Pinpoint the cell where the given text exists, returning its (x, y) midpoint coordinate. 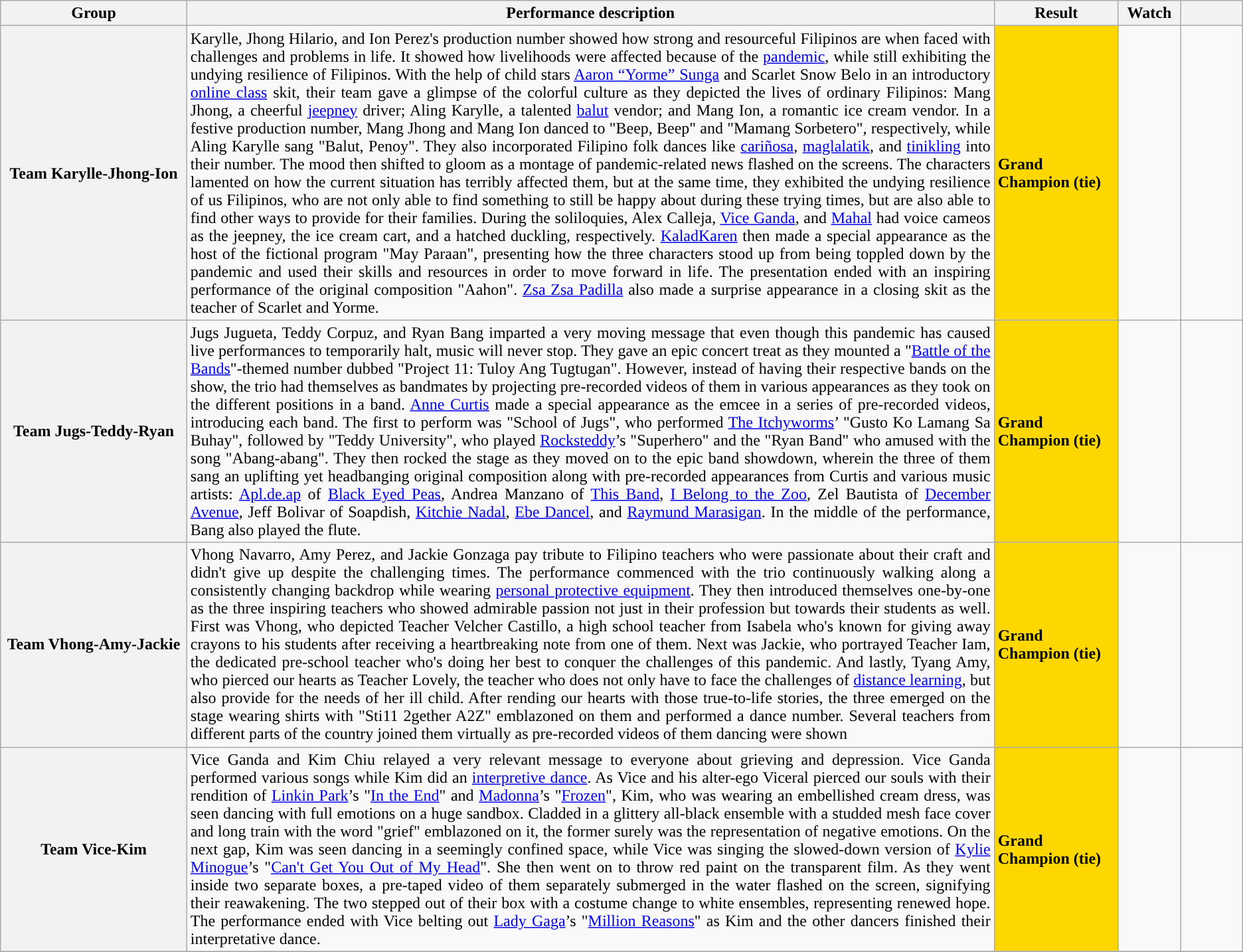
Team Jugs-Teddy-Ryan (94, 432)
Team Karylle-Jhong-Ion (94, 173)
Team Vhong-Amy-Jackie (94, 645)
Team Vice-Kim (94, 849)
Result (1056, 13)
Group (94, 13)
Watch (1149, 13)
Performance description (590, 13)
